Return (X, Y) of the center of cell containing provided text 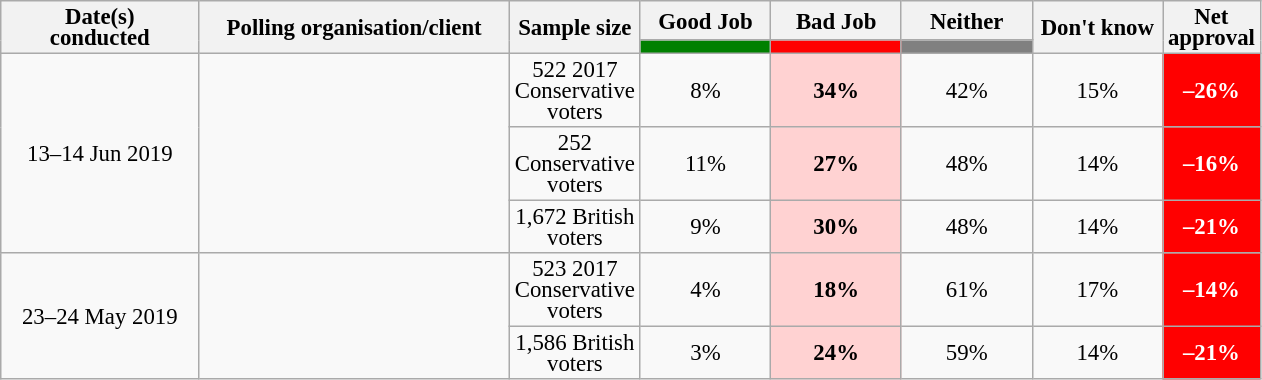
3% (706, 354)
Net approval (1212, 28)
Date(s)conducted (100, 28)
–26% (1212, 91)
17% (1098, 290)
27% (836, 164)
–14% (1212, 290)
Good Job (706, 20)
9% (706, 228)
61% (966, 290)
30% (836, 228)
Polling organisation/client (354, 28)
59% (966, 354)
Neither (966, 20)
1,672 British voters (574, 228)
23–24 May 2019 (100, 316)
34% (836, 91)
Don't know (1098, 28)
11% (706, 164)
15% (1098, 91)
42% (966, 91)
1,586 British voters (574, 354)
8% (706, 91)
13–14 Jun 2019 (100, 154)
4% (706, 290)
18% (836, 290)
24% (836, 354)
522 2017 Conservative voters (574, 91)
Sample size (574, 28)
–16% (1212, 164)
523 2017 Conservative voters (574, 290)
Bad Job (836, 20)
252 Conservative voters (574, 164)
